Determine the (X, Y) coordinate at the center of the cell enclosing the given text.  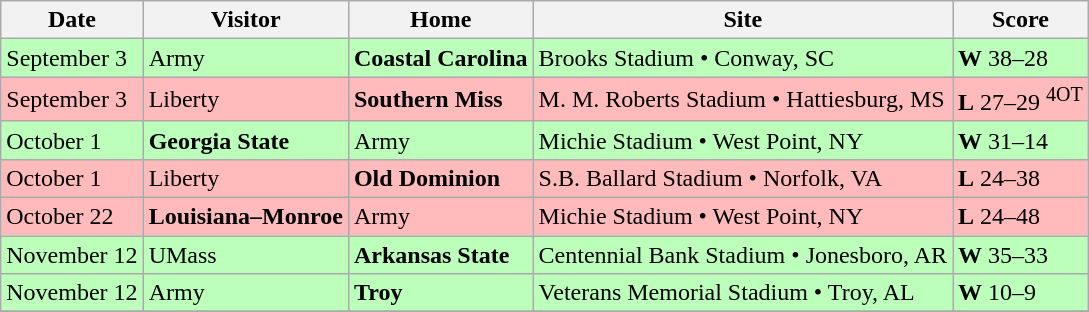
W 10–9 (1020, 293)
October 22 (72, 217)
Old Dominion (440, 178)
Site (742, 20)
Date (72, 20)
Home (440, 20)
Louisiana–Monroe (246, 217)
Troy (440, 293)
Visitor (246, 20)
Arkansas State (440, 255)
Brooks Stadium • Conway, SC (742, 58)
L 24–38 (1020, 178)
Centennial Bank Stadium • Jonesboro, AR (742, 255)
L 24–48 (1020, 217)
Southern Miss (440, 100)
M. M. Roberts Stadium • Hattiesburg, MS (742, 100)
Score (1020, 20)
UMass (246, 255)
Coastal Carolina (440, 58)
W 31–14 (1020, 140)
Veterans Memorial Stadium • Troy, AL (742, 293)
W 38–28 (1020, 58)
L 27–29 4OT (1020, 100)
S.B. Ballard Stadium • Norfolk, VA (742, 178)
Georgia State (246, 140)
W 35–33 (1020, 255)
